Output the [x, y] coordinate of the center of the cell containing the given text.  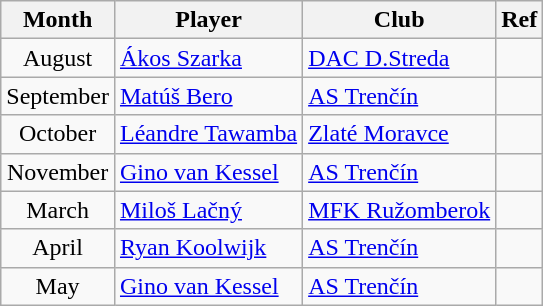
April [58, 248]
Léandre Tawamba [208, 134]
August [58, 58]
Matúš Bero [208, 96]
Ref [520, 20]
Club [400, 20]
May [58, 286]
DAC D.Streda [400, 58]
MFK Ružomberok [400, 210]
Month [58, 20]
Player [208, 20]
Miloš Lačný [208, 210]
September [58, 96]
Zlaté Moravce [400, 134]
November [58, 172]
Ryan Koolwijk [208, 248]
October [58, 134]
March [58, 210]
Ákos Szarka [208, 58]
